Search for the cell housing the specified text and yield its (x, y) center coordinate. 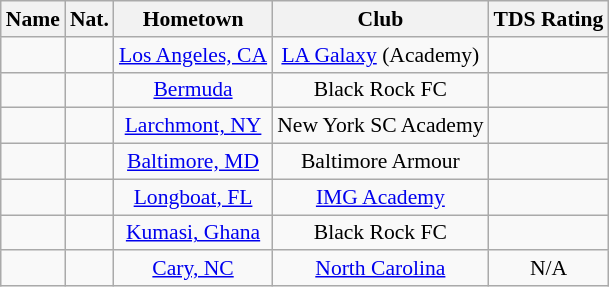
Club (380, 19)
Baltimore, MD (193, 162)
Longboat, FL (193, 197)
Nat. (90, 19)
North Carolina (380, 269)
N/A (549, 269)
LA Galaxy (Academy) (380, 55)
Hometown (193, 19)
New York SC Academy (380, 126)
Bermuda (193, 90)
Baltimore Armour (380, 162)
Name (33, 19)
TDS Rating (549, 19)
Cary, NC (193, 269)
Los Angeles, CA (193, 55)
Kumasi, Ghana (193, 233)
Larchmont, NY (193, 126)
IMG Academy (380, 197)
